From the cell containing the given text, extract its center point as [X, Y] coordinate. 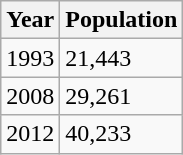
Population [122, 20]
21,443 [122, 58]
29,261 [122, 96]
1993 [30, 58]
Year [30, 20]
2008 [30, 96]
2012 [30, 134]
40,233 [122, 134]
